Identify which cell holds the provided text, then report its [x, y] central coordinate. 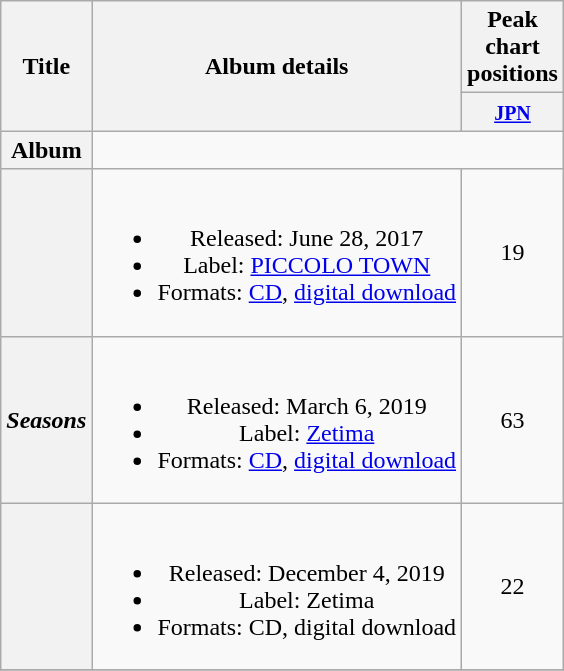
Released: June 28, 2017Label: PICCOLO TOWNFormats: CD, digital download [277, 252]
22 [513, 586]
Peak chart positions [513, 47]
Seasons [46, 420]
Title [46, 66]
Album details [277, 66]
Album [46, 150]
19 [513, 252]
JPN [513, 112]
63 [513, 420]
Released: March 6, 2019Label: ZetimaFormats: CD, digital download [277, 420]
Released: December 4, 2019Label: ZetimaFormats: CD, digital download [277, 586]
